Return the (X, Y) coordinate for the center point of the cell that contains the specified text.  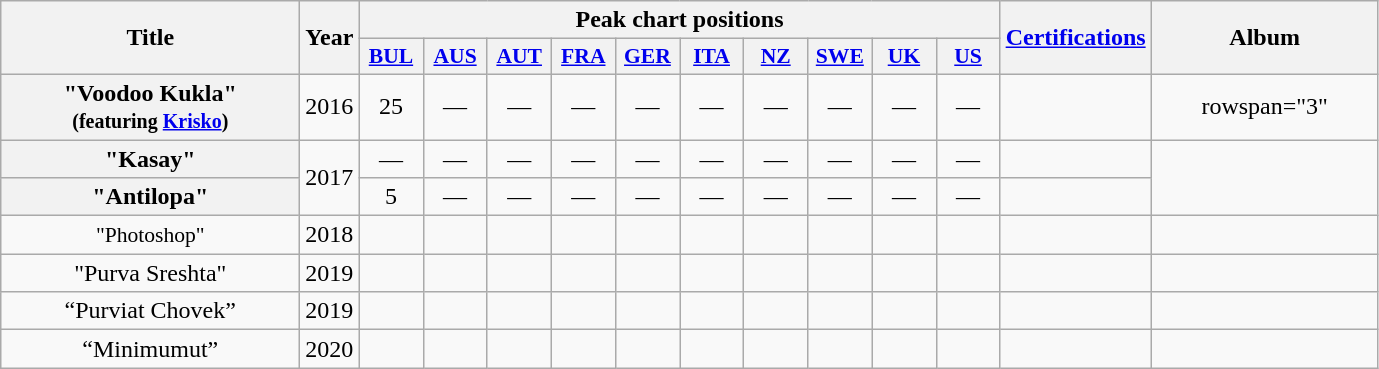
rowspan="3" (1264, 106)
ITA (712, 57)
Album (1264, 38)
AUT (519, 57)
UK (904, 57)
Certifications (1076, 38)
“Purviat Chovek” (150, 311)
"Voodoo Kukla" (featuring Krisko) (150, 106)
2020 (330, 349)
BUL (391, 57)
2018 (330, 235)
AUS (455, 57)
"Photoshop" (150, 235)
FRA (583, 57)
2016 (330, 106)
"Kasay" (150, 159)
“Minimumut” (150, 349)
"Antilopa" (150, 197)
US (968, 57)
GER (647, 57)
Peak chart positions (680, 20)
SWE (840, 57)
25 (391, 106)
Year (330, 38)
Title (150, 38)
NZ (776, 57)
5 (391, 197)
2017 (330, 178)
"Purva Sreshta" (150, 273)
